Return the [X, Y] coordinate for the center point of the cell that contains the specified text.  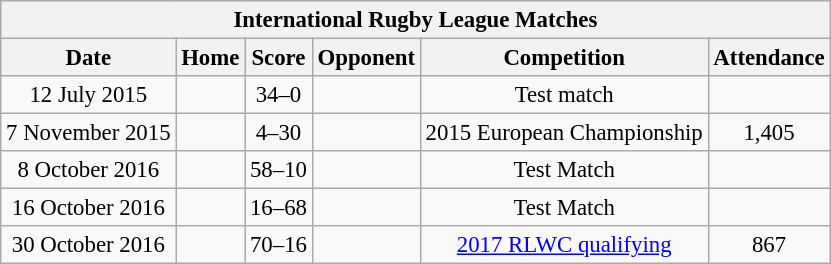
Attendance [769, 58]
12 July 2015 [88, 95]
Competition [564, 58]
International Rugby League Matches [416, 20]
Score [279, 58]
Test match [564, 95]
4–30 [279, 133]
1,405 [769, 133]
2015 European Championship [564, 133]
34–0 [279, 95]
16 October 2016 [88, 208]
Date [88, 58]
7 November 2015 [88, 133]
30 October 2016 [88, 245]
Opponent [366, 58]
16–68 [279, 208]
2017 RLWC qualifying [564, 245]
70–16 [279, 245]
8 October 2016 [88, 170]
58–10 [279, 170]
Home [210, 58]
867 [769, 245]
